Extract the (X, Y) coordinate from the center of the cell holding the provided text.  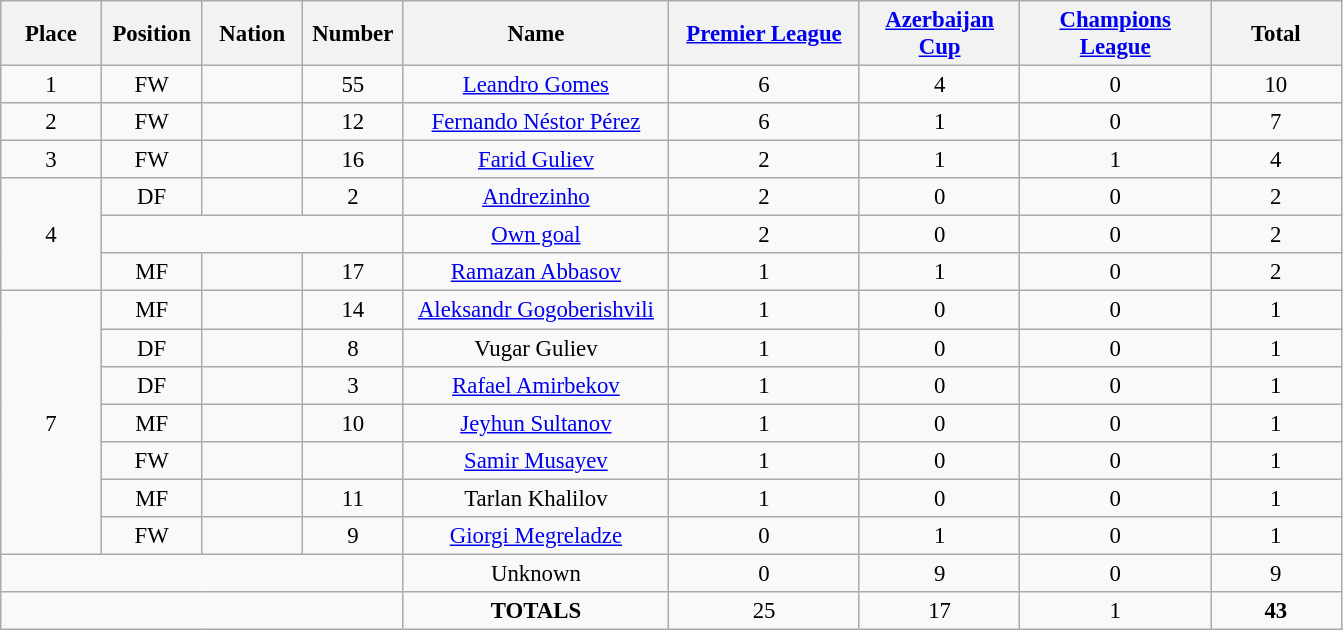
Andrezinho (536, 197)
Azerbaijan Cup (940, 34)
12 (354, 122)
Total (1276, 34)
14 (354, 310)
TOTALS (536, 611)
25 (764, 611)
Number (354, 34)
Leandro Gomes (536, 85)
Position (152, 34)
Nation (252, 34)
Place (52, 34)
Rafael Amirbekov (536, 385)
Farid Guliev (536, 160)
11 (354, 498)
Name (536, 34)
8 (354, 348)
Fernando Néstor Pérez (536, 122)
16 (354, 160)
Ramazan Abbasov (536, 273)
Premier League (764, 34)
Vugar Guliev (536, 348)
43 (1276, 611)
Unknown (536, 573)
Jeyhun Sultanov (536, 423)
55 (354, 85)
Own goal (536, 235)
Samir Musayev (536, 460)
Giorgi Megreladze (536, 536)
Aleksandr Gogoberishvili (536, 310)
Champions League (1116, 34)
Tarlan Khalilov (536, 498)
